Locate the cell with the specified text and output its (x, y) center coordinate. 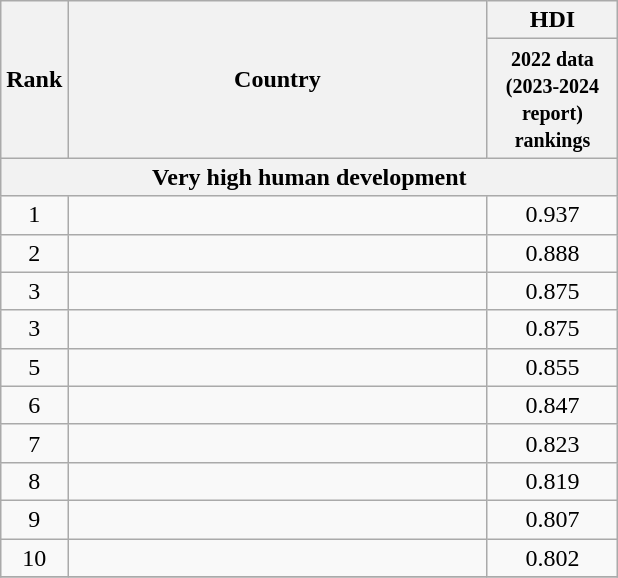
2 (34, 253)
0.847 (552, 405)
Country (278, 80)
Rank (34, 80)
HDI (552, 20)
10 (34, 557)
9 (34, 519)
Very high human development (310, 177)
0.888 (552, 253)
0.937 (552, 215)
0.807 (552, 519)
7 (34, 443)
0.823 (552, 443)
0.819 (552, 481)
2022 data (2023-2024 report) rankings (552, 98)
1 (34, 215)
5 (34, 367)
6 (34, 405)
0.802 (552, 557)
8 (34, 481)
0.855 (552, 367)
